Extract the (X, Y) coordinate from the center of the cell holding the provided text.  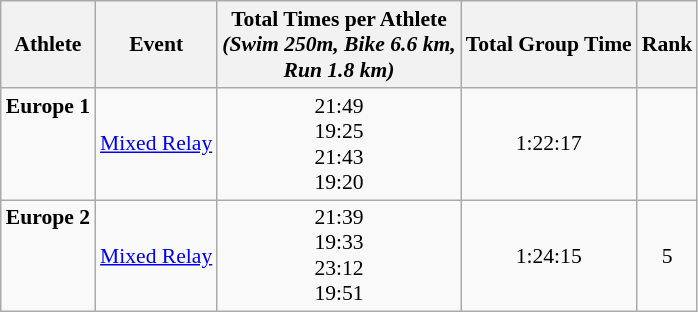
21:4919:2521:4319:20 (338, 144)
Europe 2 (48, 256)
21:3919:3323:1219:51 (338, 256)
Total Times per Athlete (Swim 250m, Bike 6.6 km, Run 1.8 km) (338, 44)
1:24:15 (549, 256)
Event (156, 44)
Athlete (48, 44)
1:22:17 (549, 144)
5 (668, 256)
Total Group Time (549, 44)
Rank (668, 44)
Europe 1 (48, 144)
